Extract the [x, y] coordinate from the center of the cell holding the provided text.  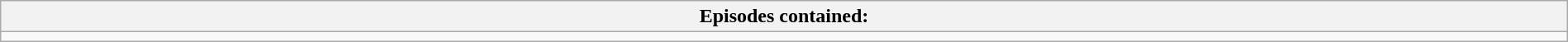
Episodes contained: [784, 16]
